Scan for the cell matching the given text and deliver its [x, y] coordinate at center. 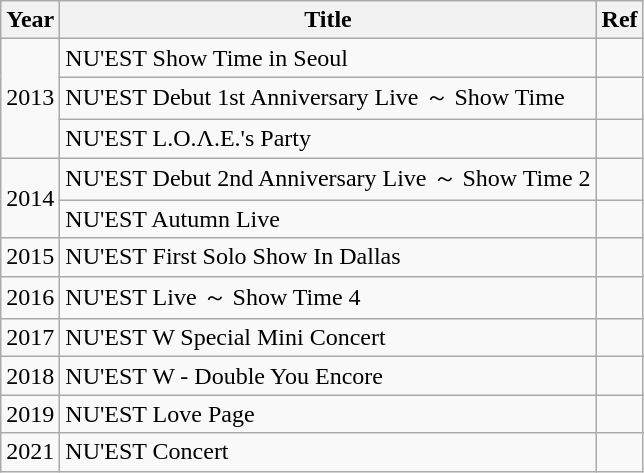
NU'EST Live ～ Show Time 4 [328, 298]
2015 [30, 257]
NU'EST Show Time in Seoul [328, 58]
NU'EST Autumn Live [328, 219]
NU'EST Love Page [328, 414]
NU'EST W - Double You Encore [328, 376]
2017 [30, 338]
Ref [620, 20]
NU'EST Debut 2nd Anniversary Live ～ Show Time 2 [328, 180]
2021 [30, 452]
2016 [30, 298]
2018 [30, 376]
NU'EST First Solo Show In Dallas [328, 257]
Year [30, 20]
2013 [30, 98]
NU'EST Debut 1st Anniversary Live ～ Show Time [328, 98]
NU'EST W Special Mini Concert [328, 338]
2014 [30, 198]
2019 [30, 414]
NU'EST L.O.Λ.E.'s Party [328, 138]
Title [328, 20]
NU'EST Concert [328, 452]
